Find where the given text appears and provide that cell's center as (X, Y) coordinate. 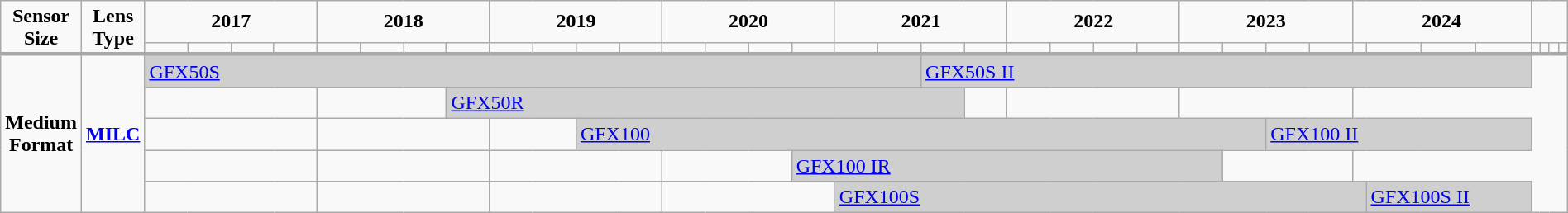
GFX50S II (1226, 71)
2023 (1265, 21)
Sensor Size (41, 28)
GFX100 IR (1007, 166)
Medium Format (41, 134)
Lens Type (112, 28)
GFX100S II (1449, 197)
2024 (1441, 21)
2022 (1093, 21)
GFX100S (1100, 197)
MILC (112, 134)
2018 (404, 21)
GFX50R (705, 102)
2020 (749, 21)
GFX100 II (1398, 134)
GFX50S (533, 71)
2021 (921, 21)
GFX100 (920, 134)
2017 (232, 21)
2019 (576, 21)
